Pinpoint the cell where the given text exists, returning its (x, y) midpoint coordinate. 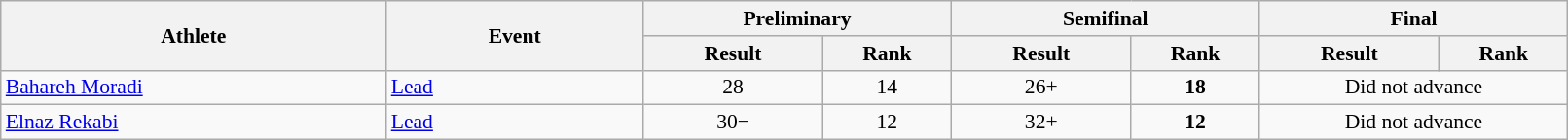
18 (1195, 87)
30− (734, 122)
Preliminary (798, 18)
Final (1413, 18)
Bahareh Moradi (194, 87)
Elnaz Rekabi (194, 122)
14 (887, 87)
Athlete (194, 35)
26+ (1041, 87)
28 (734, 87)
32+ (1041, 122)
Semifinal (1106, 18)
Event (515, 35)
